Provide the (x, y) coordinate of the cell's center where the given text is located.  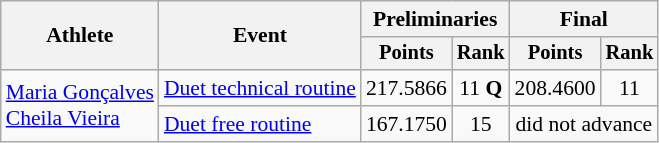
15 (481, 124)
Maria Gonçalves Cheila Vieira (80, 106)
Duet free routine (260, 124)
Final (584, 19)
did not advance (584, 124)
11 (630, 88)
Duet technical routine (260, 88)
11 Q (481, 88)
Event (260, 36)
208.4600 (556, 88)
Preliminaries (436, 19)
167.1750 (406, 124)
Athlete (80, 36)
217.5866 (406, 88)
